Find where the given text appears and provide that cell's center as [x, y] coordinate. 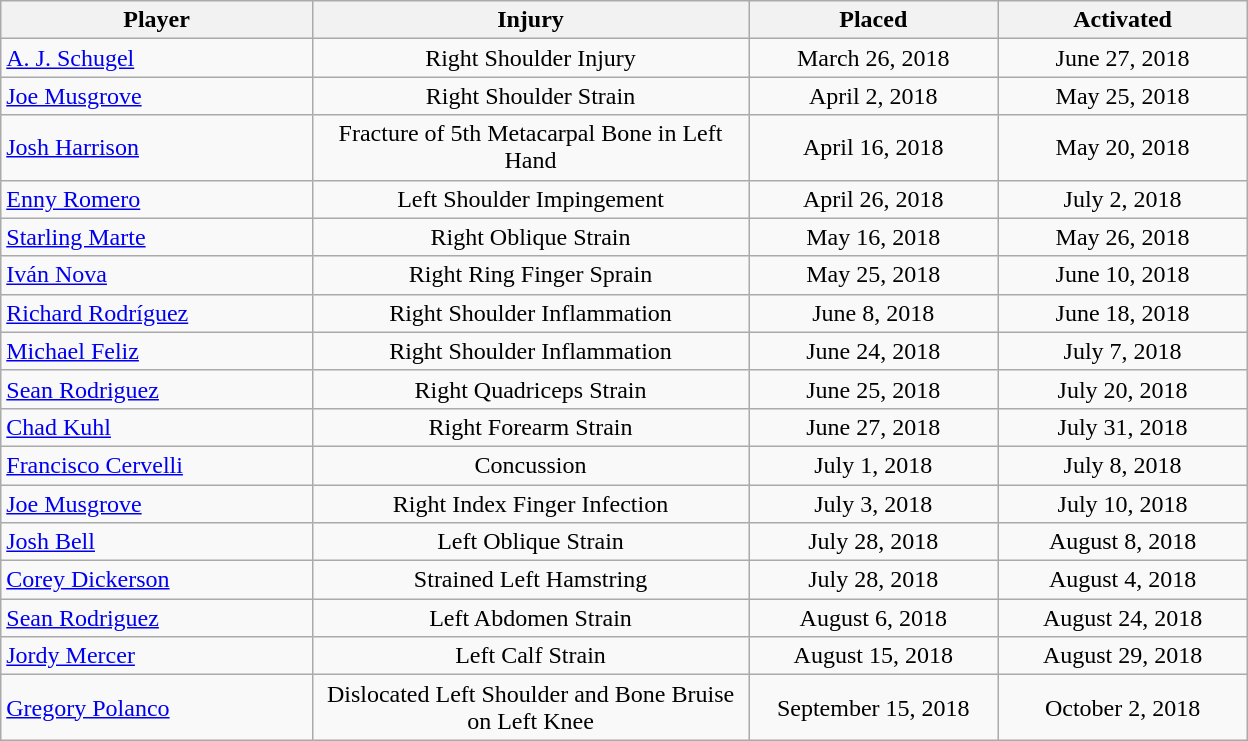
Right Quadriceps Strain [530, 389]
Chad Kuhl [157, 427]
Left Calf Strain [530, 656]
August 15, 2018 [874, 656]
Fracture of 5th Metacarpal Bone in Left Hand [530, 148]
Left Shoulder Impingement [530, 199]
June 24, 2018 [874, 351]
Player [157, 20]
July 1, 2018 [874, 465]
April 2, 2018 [874, 96]
Activated [1122, 20]
May 16, 2018 [874, 237]
June 18, 2018 [1122, 313]
July 8, 2018 [1122, 465]
Josh Bell [157, 542]
Starling Marte [157, 237]
August 4, 2018 [1122, 580]
June 10, 2018 [1122, 275]
Jordy Mercer [157, 656]
October 2, 2018 [1122, 708]
Francisco Cervelli [157, 465]
Dislocated Left Shoulder and Bone Bruise on Left Knee [530, 708]
July 3, 2018 [874, 503]
July 31, 2018 [1122, 427]
Corey Dickerson [157, 580]
Left Oblique Strain [530, 542]
Left Abdomen Strain [530, 618]
April 26, 2018 [874, 199]
August 8, 2018 [1122, 542]
April 16, 2018 [874, 148]
July 7, 2018 [1122, 351]
August 29, 2018 [1122, 656]
Gregory Polanco [157, 708]
Enny Romero [157, 199]
Right Ring Finger Sprain [530, 275]
Josh Harrison [157, 148]
July 20, 2018 [1122, 389]
Michael Feliz [157, 351]
Right Shoulder Injury [530, 58]
August 6, 2018 [874, 618]
Right Shoulder Strain [530, 96]
August 24, 2018 [1122, 618]
Concussion [530, 465]
Right Forearm Strain [530, 427]
June 25, 2018 [874, 389]
Placed [874, 20]
Injury [530, 20]
July 2, 2018 [1122, 199]
July 10, 2018 [1122, 503]
May 20, 2018 [1122, 148]
June 8, 2018 [874, 313]
A. J. Schugel [157, 58]
Strained Left Hamstring [530, 580]
March 26, 2018 [874, 58]
May 26, 2018 [1122, 237]
Iván Nova [157, 275]
Right Oblique Strain [530, 237]
Right Index Finger Infection [530, 503]
Richard Rodríguez [157, 313]
September 15, 2018 [874, 708]
